Determine the [X, Y] coordinate at the center of the cell enclosing the given text.  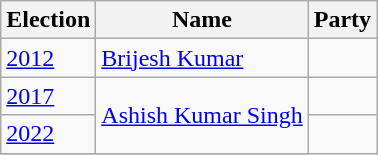
Brijesh Kumar [202, 58]
2017 [48, 96]
Party [342, 20]
Name [202, 20]
2012 [48, 58]
2022 [48, 134]
Election [48, 20]
Ashish Kumar Singh [202, 115]
